Locate the cell with the specified text and output its (x, y) center coordinate. 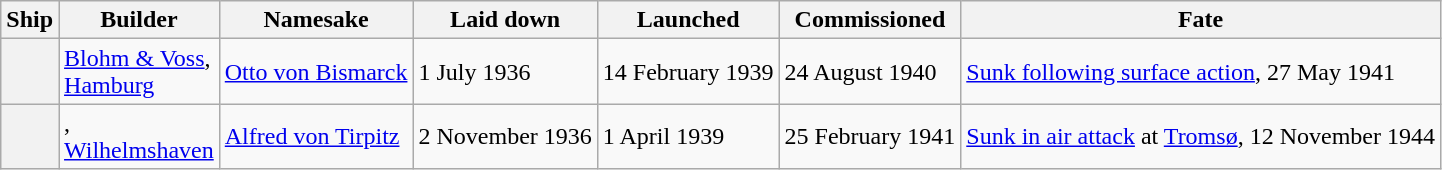
, Wilhelmshaven (140, 136)
Ship (30, 20)
Sunk in air attack at Tromsø, 12 November 1944 (1201, 136)
24 August 1940 (870, 72)
Sunk following surface action, 27 May 1941 (1201, 72)
Launched (688, 20)
Namesake (316, 20)
Blohm & Voss, Hamburg (140, 72)
Laid down (505, 20)
Commissioned (870, 20)
1 April 1939 (688, 136)
Otto von Bismarck (316, 72)
2 November 1936 (505, 136)
14 February 1939 (688, 72)
Builder (140, 20)
25 February 1941 (870, 136)
Alfred von Tirpitz (316, 136)
Fate (1201, 20)
1 July 1936 (505, 72)
